Capture the cell that displays the provided text and extract its (x, y) central coordinate. 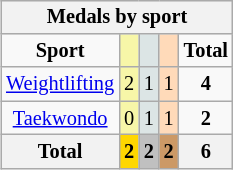
6 (206, 152)
Sport (60, 51)
Taekwondo (60, 118)
Medals by sport (117, 17)
4 (206, 84)
0 (129, 118)
Weightlifting (60, 84)
